Extract the (x, y) coordinate from the center of the cell holding the provided text.  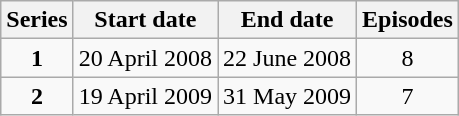
19 April 2009 (145, 96)
Episodes (408, 20)
22 June 2008 (288, 58)
Start date (145, 20)
8 (408, 58)
31 May 2009 (288, 96)
Series (37, 20)
7 (408, 96)
20 April 2008 (145, 58)
End date (288, 20)
2 (37, 96)
1 (37, 58)
